Determine the (X, Y) coordinate at the center of the cell enclosing the given text.  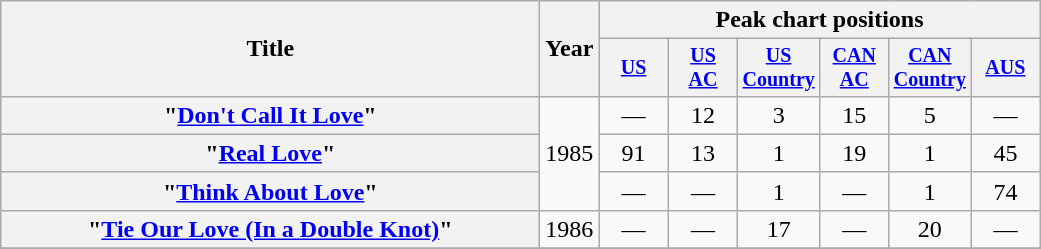
Peak chart positions (820, 20)
AUS (1006, 68)
45 (1006, 153)
Year (570, 49)
USAC (702, 68)
1985 (570, 153)
5 (930, 115)
1986 (570, 229)
"Think About Love" (270, 191)
USCountry (779, 68)
"Don't Call It Love" (270, 115)
3 (779, 115)
12 (702, 115)
"Tie Our Love (In a Double Knot)" (270, 229)
19 (854, 153)
17 (779, 229)
91 (634, 153)
13 (702, 153)
CANCountry (930, 68)
"Real Love" (270, 153)
CANAC (854, 68)
Title (270, 49)
US (634, 68)
74 (1006, 191)
15 (854, 115)
20 (930, 229)
